From the cell containing the given text, extract its center point as (X, Y) coordinate. 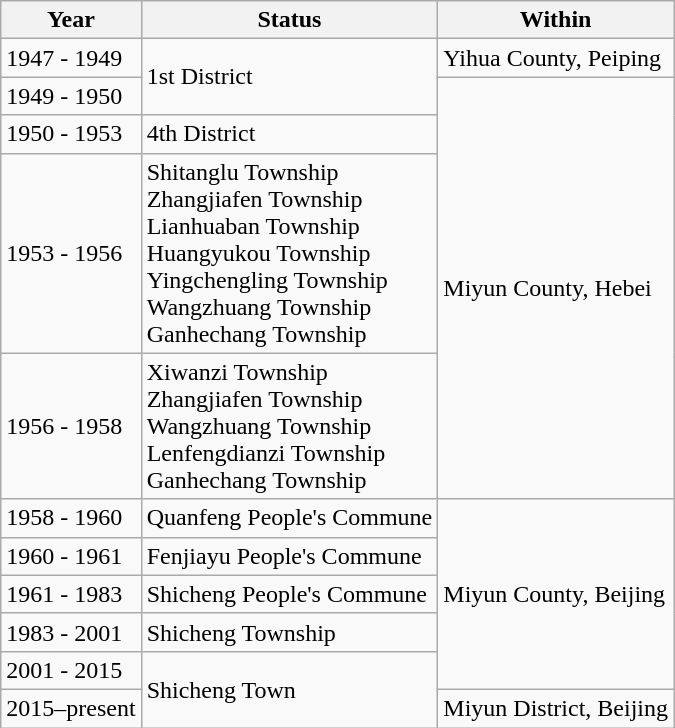
Shicheng Town (290, 689)
Miyun District, Beijing (556, 708)
Miyun County, Beijing (556, 594)
1983 - 2001 (71, 632)
2001 - 2015 (71, 670)
Fenjiayu People's Commune (290, 556)
1960 - 1961 (71, 556)
1953 - 1956 (71, 253)
Xiwanzi TownshipZhangjiafen TownshipWangzhuang TownshipLenfengdianzi TownshipGanhechang Township (290, 426)
Quanfeng People's Commune (290, 518)
4th District (290, 134)
1950 - 1953 (71, 134)
1956 - 1958 (71, 426)
Within (556, 20)
1st District (290, 77)
2015–present (71, 708)
1949 - 1950 (71, 96)
Year (71, 20)
Shitanglu TownshipZhangjiafen TownshipLianhuaban TownshipHuangyukou TownshipYingchengling TownshipWangzhuang TownshipGanhechang Township (290, 253)
Status (290, 20)
Shicheng Township (290, 632)
1947 - 1949 (71, 58)
Shicheng People's Commune (290, 594)
Miyun County, Hebei (556, 288)
1958 - 1960 (71, 518)
Yihua County, Peiping (556, 58)
1961 - 1983 (71, 594)
